For the text-containing cell, return its midpoint in [x, y] coordinate format. 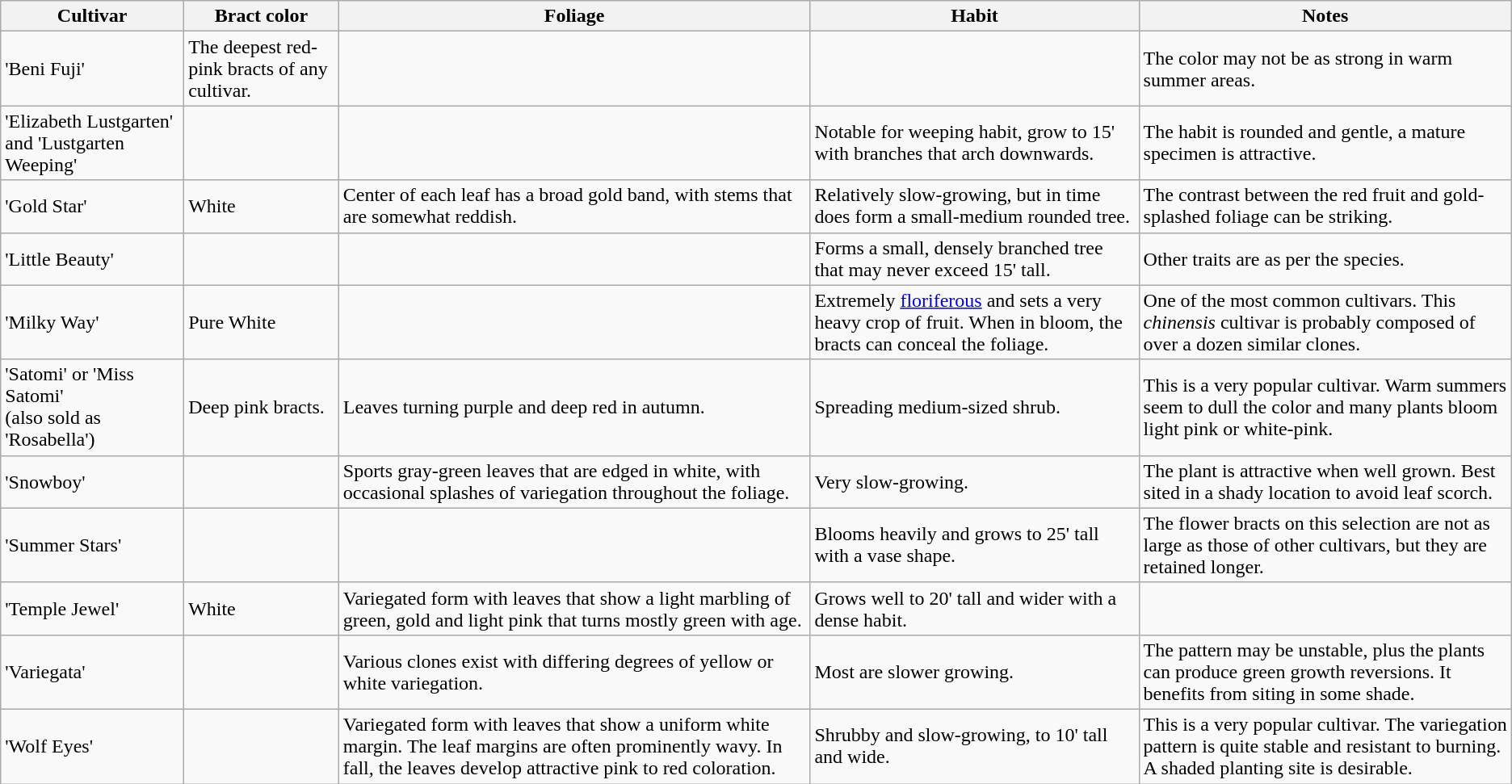
Center of each leaf has a broad gold band, with stems that are somewhat reddish. [574, 207]
The deepest red-pink bracts of any cultivar. [262, 69]
Spreading medium-sized shrub. [974, 407]
Very slow-growing. [974, 481]
Variegated form with leaves that show a light marbling of green, gold and light pink that turns mostly green with age. [574, 609]
The plant is attractive when well grown. Best sited in a shady location to avoid leaf scorch. [1325, 481]
Cultivar [92, 16]
The habit is rounded and gentle, a mature specimen is attractive. [1325, 143]
Habit [974, 16]
This is a very popular cultivar. Warm summers seem to dull the color and many plants bloom light pink or white-pink. [1325, 407]
Relatively slow-growing, but in time does form a small-medium rounded tree. [974, 207]
The pattern may be unstable, plus the plants can produce green growth reversions. It benefits from siting in some shade. [1325, 672]
'Gold Star' [92, 207]
Sports gray-green leaves that are edged in white, with occasional splashes of variegation throughout the foliage. [574, 481]
'Wolf Eyes' [92, 746]
The contrast between the red fruit and gold-splashed foliage can be striking. [1325, 207]
Other traits are as per the species. [1325, 258]
'Temple Jewel' [92, 609]
Most are slower growing. [974, 672]
Blooms heavily and grows to 25' tall with a vase shape. [974, 545]
One of the most common cultivars. This chinensis cultivar is probably composed of over a dozen similar clones. [1325, 322]
Shrubby and slow-growing, to 10' tall and wide. [974, 746]
'Little Beauty' [92, 258]
'Elizabeth Lustgarten' and 'Lustgarten Weeping' [92, 143]
Extremely floriferous and sets a very heavy crop of fruit. When in bloom, the bracts can conceal the foliage. [974, 322]
Notable for weeping habit, grow to 15' with branches that arch downwards. [974, 143]
'Beni Fuji' [92, 69]
Notes [1325, 16]
The color may not be as strong in warm summer areas. [1325, 69]
Foliage [574, 16]
Pure White [262, 322]
Leaves turning purple and deep red in autumn. [574, 407]
Forms a small, densely branched tree that may never exceed 15' tall. [974, 258]
'Milky Way' [92, 322]
The flower bracts on this selection are not as large as those of other cultivars, but they are retained longer. [1325, 545]
Bract color [262, 16]
Deep pink bracts. [262, 407]
'Variegata' [92, 672]
'Satomi' or 'Miss Satomi'(also sold as 'Rosabella') [92, 407]
Grows well to 20' tall and wider with a dense habit. [974, 609]
Various clones exist with differing degrees of yellow or white variegation. [574, 672]
This is a very popular cultivar. The variegation pattern is quite stable and resistant to burning. A shaded planting site is desirable. [1325, 746]
'Snowboy' [92, 481]
'Summer Stars' [92, 545]
